Provide the (x, y) coordinate of the cell's center where the given text is located.  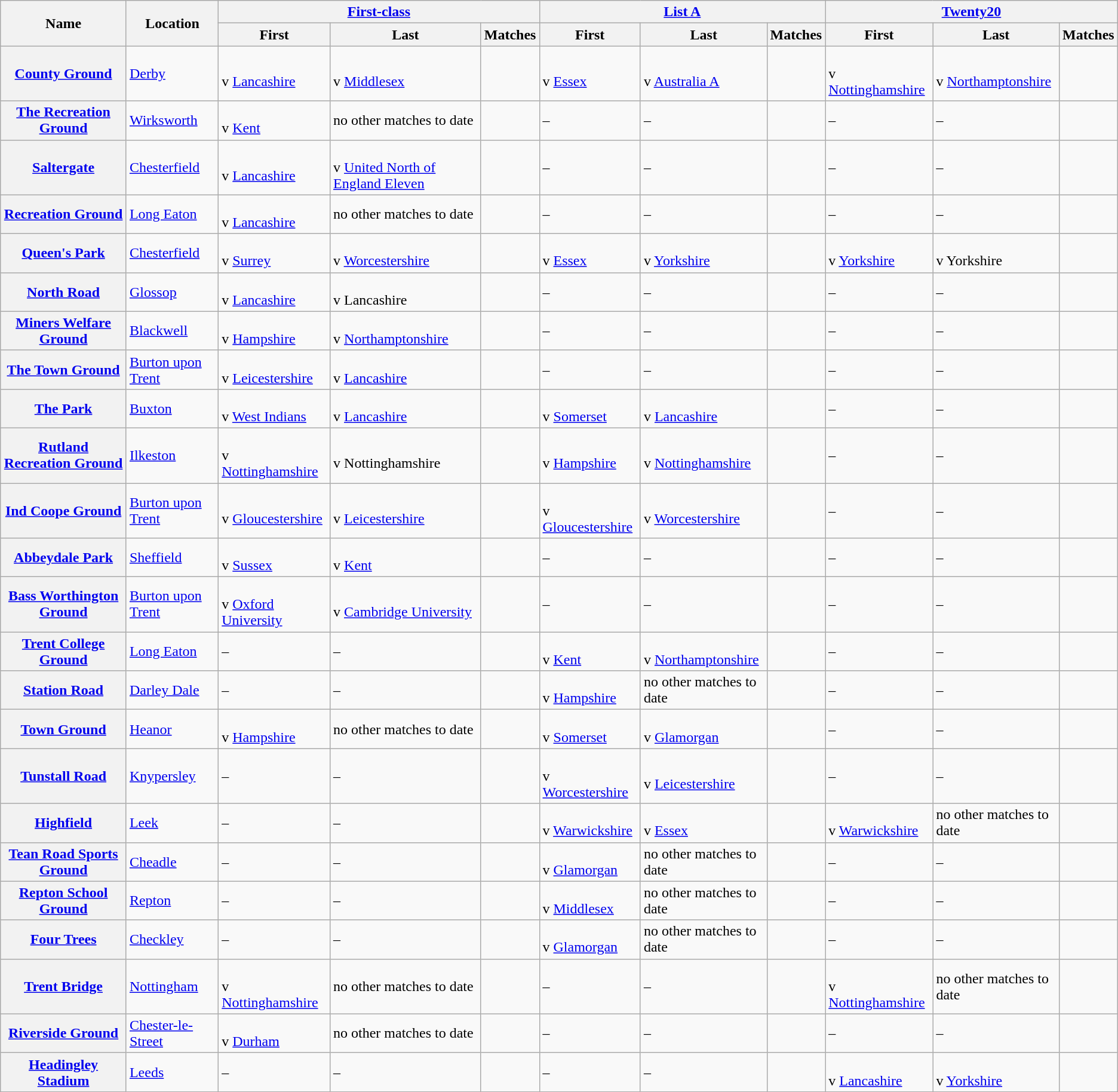
v Sussex (275, 558)
Glossop (172, 292)
North Road (63, 292)
Ind Coope Ground (63, 510)
Tean Road Sports Ground (63, 861)
Recreation Ground (63, 214)
Blackwell (172, 331)
Cheadle (172, 861)
v Oxford University (275, 605)
v Durham (275, 1033)
Heanor (172, 729)
Town Ground (63, 729)
v West Indians (275, 409)
Name (63, 23)
Trent Bridge (63, 986)
Tunstall Road (63, 776)
Derby (172, 73)
Riverside Ground (63, 1033)
Repton School Ground (63, 901)
Queen's Park (63, 253)
The Park (63, 409)
Knypersley (172, 776)
Leek (172, 823)
Highfield (63, 823)
County Ground (63, 73)
Checkley (172, 939)
Miners Welfare Ground (63, 331)
Ilkeston (172, 455)
Darley Dale (172, 691)
Saltergate (63, 167)
Buxton (172, 409)
Station Road (63, 691)
Wirksworth (172, 121)
The Recreation Ground (63, 121)
Bass Worthington Ground (63, 605)
v Australia A (704, 73)
Sheffield (172, 558)
v Cambridge University (406, 605)
v Surrey (275, 253)
Location (172, 23)
Trent College Ground (63, 651)
Four Trees (63, 939)
Rutland Recreation Ground (63, 455)
Abbeydale Park (63, 558)
Leeds (172, 1072)
Chester-le-Street (172, 1033)
Twenty20 (972, 12)
Repton (172, 901)
The Town Ground (63, 369)
Nottingham (172, 986)
v United North of England Eleven (406, 167)
Headingley Stadium (63, 1072)
List A (682, 12)
First-class (379, 12)
